Scan for the cell matching the given text and deliver its [X, Y] coordinate at center. 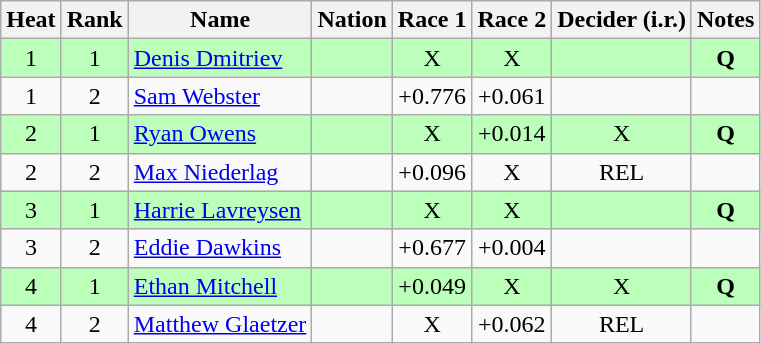
Ethan Mitchell [220, 286]
Notes [725, 20]
Rank [94, 20]
Denis Dmitriev [220, 58]
Harrie Lavreysen [220, 210]
Nation [352, 20]
+0.677 [432, 248]
Heat [31, 20]
Matthew Glaetzer [220, 324]
+0.062 [512, 324]
Name [220, 20]
+0.061 [512, 96]
Eddie Dawkins [220, 248]
Race 1 [432, 20]
+0.776 [432, 96]
+0.049 [432, 286]
Ryan Owens [220, 134]
Sam Webster [220, 96]
Max Niederlag [220, 172]
Decider (i.r.) [622, 20]
Race 2 [512, 20]
+0.014 [512, 134]
+0.004 [512, 248]
+0.096 [432, 172]
